Identify which cell holds the provided text, then report its (x, y) central coordinate. 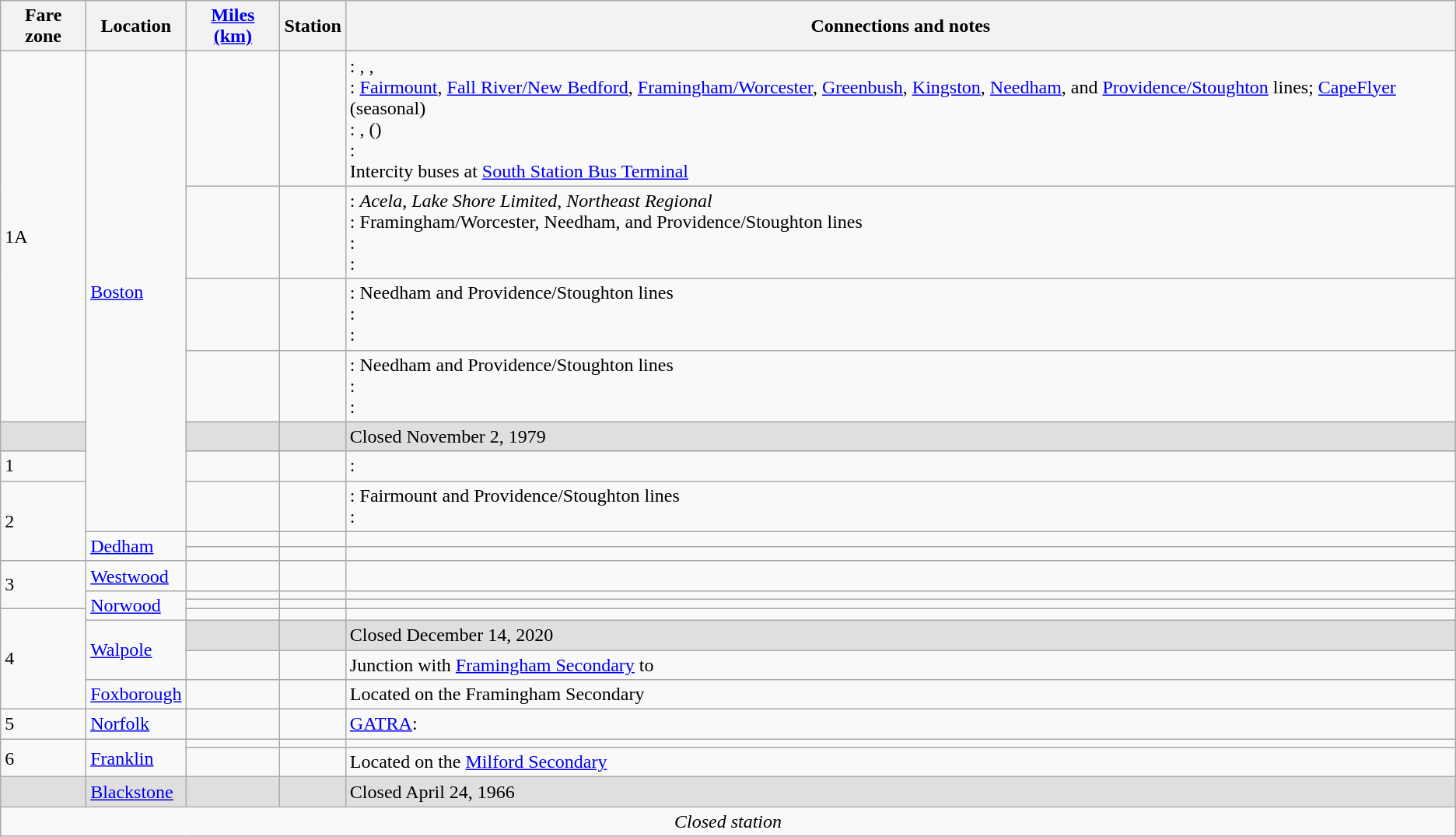
2 (44, 521)
Located on the Framingham Secondary (901, 695)
Walpole (136, 650)
4 (44, 659)
Norwood (136, 605)
Closed December 14, 2020 (901, 635)
Foxborough (136, 695)
Location (136, 26)
Miles (km) (233, 26)
6 (44, 758)
Junction with Framingham Secondary to (901, 665)
Dedham (136, 546)
Station (313, 26)
: Fairmount and Providence/Stoughton lines: (901, 506)
Boston (136, 291)
Located on the Milford Secondary (901, 762)
3 (44, 584)
: Acela, Lake Shore Limited, Northeast Regional: Framingham/Worcester, Needham, and Providence/Stoughton lines: : (901, 232)
1 (44, 466)
GATRA: (901, 724)
1A (44, 236)
Westwood (136, 576)
Closed November 2, 1979 (901, 436)
Fare zone (44, 26)
5 (44, 724)
Connections and notes (901, 26)
Closed April 24, 1966 (901, 792)
: (901, 466)
Norfolk (136, 724)
Closed station (728, 821)
Franklin (136, 758)
Blackstone (136, 792)
